Search for the cell housing the specified text and yield its (X, Y) center coordinate. 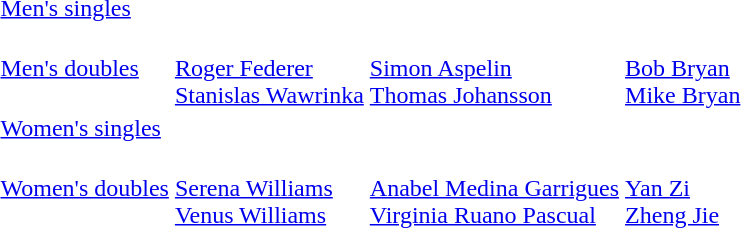
Simon AspelinThomas Johansson (494, 68)
Roger FedererStanislas Wawrinka (269, 68)
